Scan for the cell matching the given text and deliver its [x, y] coordinate at center. 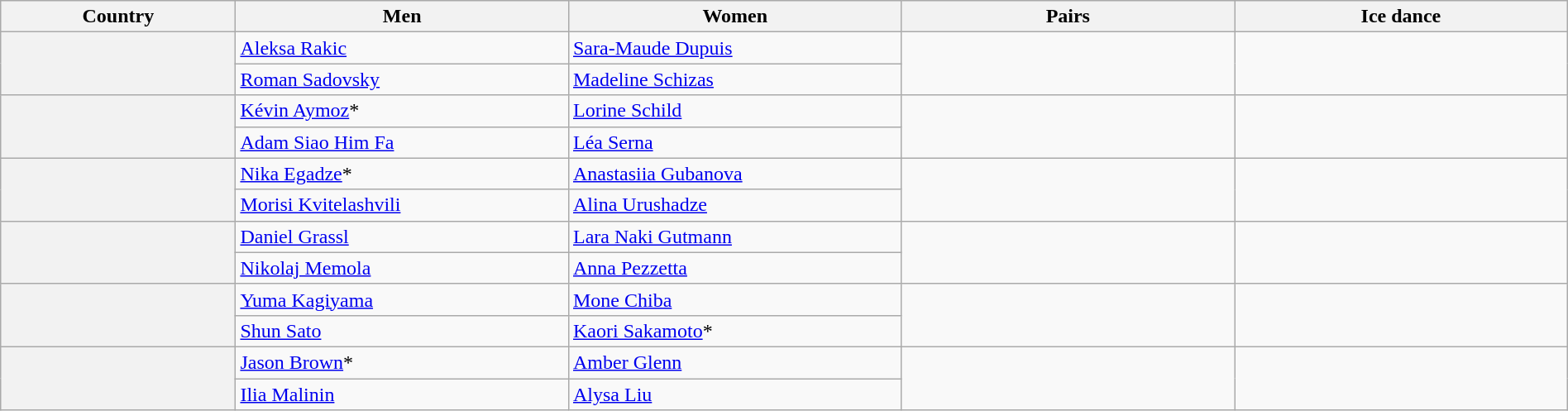
Alina Urushadze [734, 205]
Ice dance [1401, 17]
Morisi Kvitelashvili [402, 205]
Adam Siao Him Fa [402, 142]
Women [734, 17]
Kaori Sakamoto* [734, 331]
Amber Glenn [734, 362]
Nikolaj Memola [402, 268]
Ilia Malinin [402, 394]
Jason Brown* [402, 362]
Lorine Schild [734, 111]
Roman Sadovsky [402, 79]
Nika Egadze* [402, 174]
Sara-Maude Dupuis [734, 48]
Shun Sato [402, 331]
Madeline Schizas [734, 79]
Country [118, 17]
Daniel Grassl [402, 237]
Alysa Liu [734, 394]
Anastasiia Gubanova [734, 174]
Yuma Kagiyama [402, 299]
Lara Naki Gutmann [734, 237]
Léa Serna [734, 142]
Pairs [1068, 17]
Men [402, 17]
Anna Pezzetta [734, 268]
Aleksa Rakic [402, 48]
Mone Chiba [734, 299]
Kévin Aymoz* [402, 111]
